Return the [x, y] coordinate for the center point of the cell that contains the specified text.  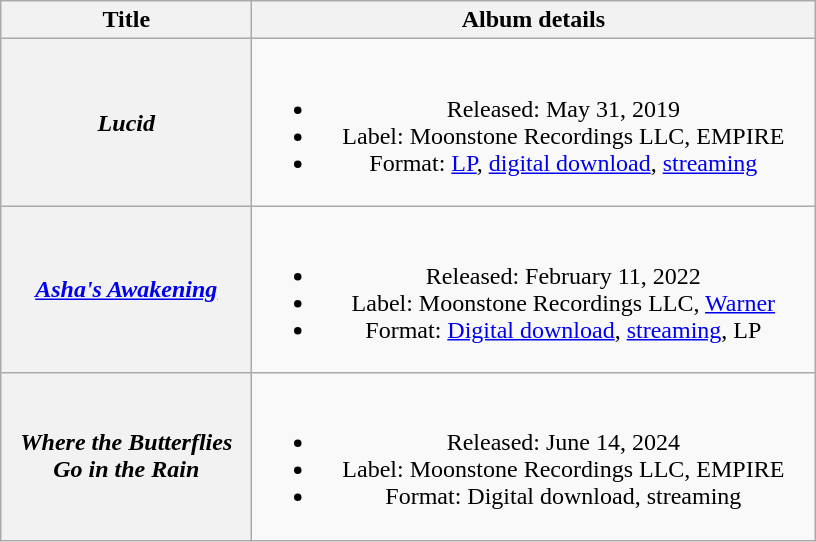
Title [126, 20]
Lucid [126, 122]
Asha's Awakening [126, 290]
Released: May 31, 2019Label: Moonstone Recordings LLC, EMPIREFormat: LP, digital download, streaming [534, 122]
Released: June 14, 2024Label: Moonstone Recordings LLC, EMPIREFormat: Digital download, streaming [534, 456]
Where the Butterflies Go in the Rain [126, 456]
Album details [534, 20]
Released: February 11, 2022Label: Moonstone Recordings LLC, WarnerFormat: Digital download, streaming, LP [534, 290]
